Extract the (X, Y) coordinate from the center of the cell holding the provided text.  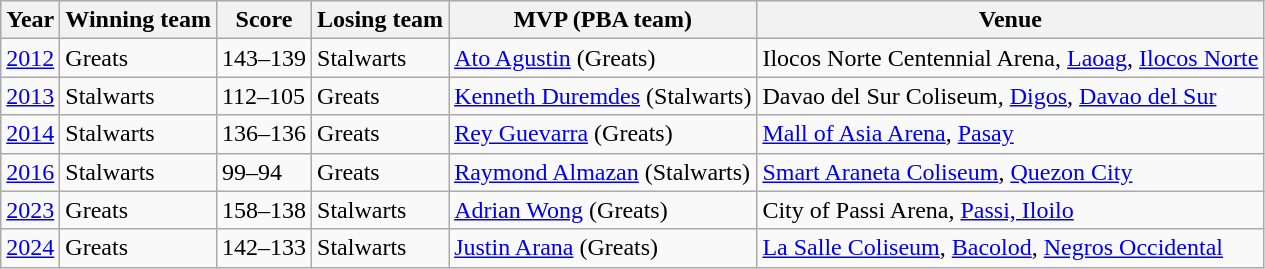
Score (264, 20)
99–94 (264, 172)
La Salle Coliseum, Bacolod, Negros Occidental (1010, 248)
2023 (30, 210)
Rey Guevarra (Greats) (603, 134)
112–105 (264, 96)
2012 (30, 58)
Adrian Wong (Greats) (603, 210)
136–136 (264, 134)
Winning team (138, 20)
Ato Agustin (Greats) (603, 58)
Davao del Sur Coliseum, Digos, Davao del Sur (1010, 96)
MVP (PBA team) (603, 20)
City of Passi Arena, Passi, Iloilo (1010, 210)
Justin Arana (Greats) (603, 248)
2014 (30, 134)
Smart Araneta Coliseum, Quezon City (1010, 172)
Year (30, 20)
2016 (30, 172)
Ilocos Norte Centennial Arena, Laoag, Ilocos Norte (1010, 58)
2024 (30, 248)
143–139 (264, 58)
2013 (30, 96)
Losing team (380, 20)
Mall of Asia Arena, Pasay (1010, 134)
142–133 (264, 248)
Raymond Almazan (Stalwarts) (603, 172)
Kenneth Duremdes (Stalwarts) (603, 96)
158–138 (264, 210)
Venue (1010, 20)
